Scan for the cell matching the given text and deliver its [x, y] coordinate at center. 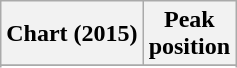
Chart (2015) [72, 34]
Peakposition [189, 34]
